Extract the (X, Y) coordinate from the center of the cell holding the provided text.  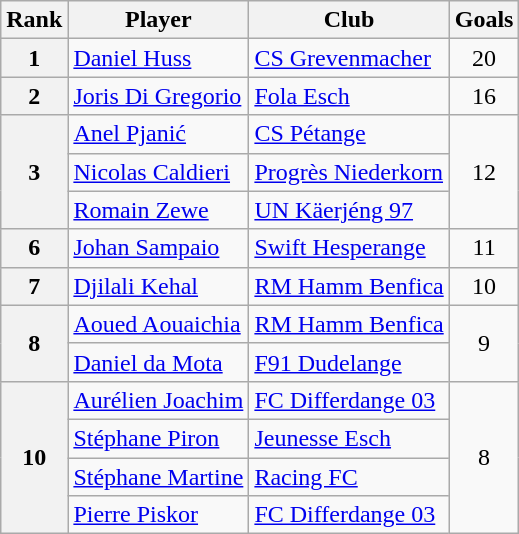
Johan Sampaio (158, 248)
Daniel Huss (158, 58)
Swift Hesperange (349, 248)
Anel Pjanić (158, 134)
6 (34, 248)
Stéphane Martine (158, 477)
Stéphane Piron (158, 438)
Club (349, 20)
3 (34, 172)
Player (158, 20)
Jeunesse Esch (349, 438)
Racing FC (349, 477)
9 (484, 343)
16 (484, 96)
Pierre Piskor (158, 515)
Rank (34, 20)
UN Käerjéng 97 (349, 210)
Goals (484, 20)
1 (34, 58)
2 (34, 96)
11 (484, 248)
Progrès Niederkorn (349, 172)
7 (34, 286)
Aoued Aouaichia (158, 324)
Fola Esch (349, 96)
Daniel da Mota (158, 362)
12 (484, 172)
F91 Dudelange (349, 362)
20 (484, 58)
Romain Zewe (158, 210)
CS Grevenmacher (349, 58)
Aurélien Joachim (158, 400)
CS Pétange (349, 134)
Joris Di Gregorio (158, 96)
Djilali Kehal (158, 286)
Nicolas Caldieri (158, 172)
